Search for the cell housing the specified text and yield its (X, Y) center coordinate. 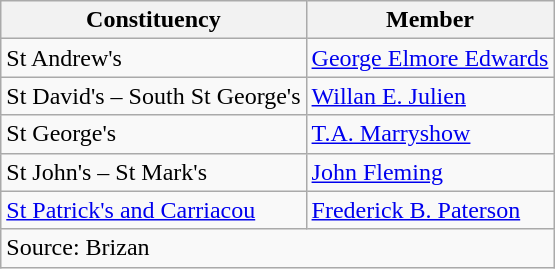
St Andrew's (154, 58)
George Elmore Edwards (430, 58)
Source: Brizan (278, 248)
Frederick B. Paterson (430, 210)
Constituency (154, 20)
John Fleming (430, 172)
St Patrick's and Carriacou (154, 210)
T.A. Marryshow (430, 134)
St John's – St Mark's (154, 172)
Willan E. Julien (430, 96)
St David's – South St George's (154, 96)
Member (430, 20)
St George's (154, 134)
